From the cell containing the given text, extract its center point as (X, Y) coordinate. 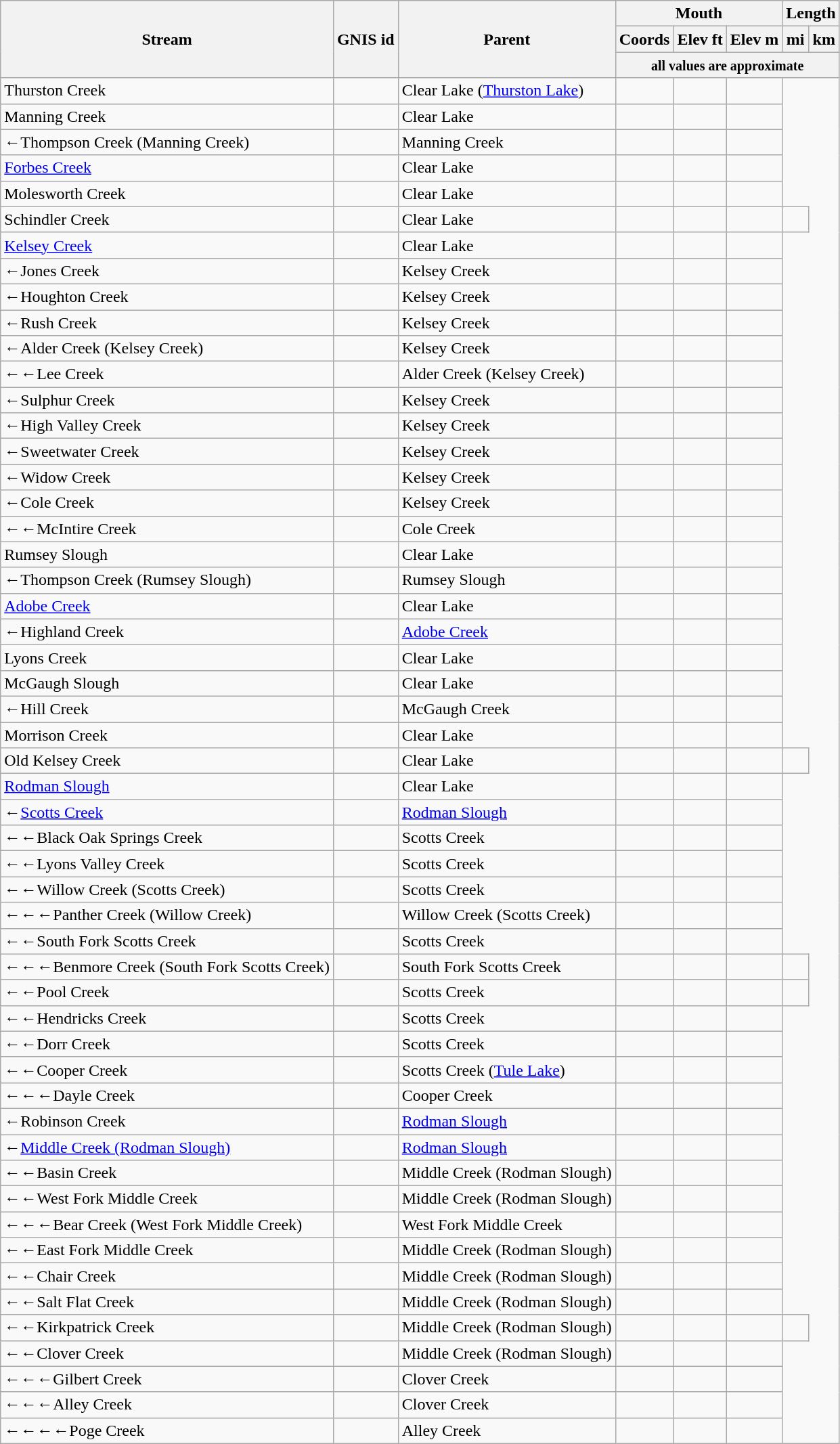
Stream (167, 39)
←←Lyons Valley Creek (167, 864)
Willow Creek (Scotts Creek) (506, 915)
←Middle Creek (Rodman Slough) (167, 1147)
←Sulphur Creek (167, 400)
←←←Dayle Creek (167, 1095)
Cole Creek (506, 529)
←Cole Creek (167, 503)
Alley Creek (506, 1430)
km (824, 39)
Length (811, 14)
←Houghton Creek (167, 297)
←←←←Poge Creek (167, 1430)
←←←Benmore Creek (South Fork Scotts Creek) (167, 967)
West Fork Middle Creek (506, 1225)
McGaugh Slough (167, 683)
←←Basin Creek (167, 1173)
←←Lee Creek (167, 374)
←Alder Creek (Kelsey Creek) (167, 349)
Mouth (699, 14)
McGaugh Creek (506, 709)
←Scotts Creek (167, 812)
Old Kelsey Creek (167, 761)
←←McIntire Creek (167, 529)
Parent (506, 39)
←←Salt Flat Creek (167, 1302)
←←Clover Creek (167, 1353)
←←West Fork Middle Creek (167, 1199)
Forbes Creek (167, 168)
←Jones Creek (167, 271)
←High Valley Creek (167, 426)
←←Pool Creek (167, 992)
Molesworth Creek (167, 194)
Thurston Creek (167, 91)
←←←Panther Creek (Willow Creek) (167, 915)
←←Cooper Creek (167, 1070)
←←Hendricks Creek (167, 1018)
←Highland Creek (167, 632)
mi (796, 39)
GNIS id (366, 39)
←←Dorr Creek (167, 1044)
Alder Creek (Kelsey Creek) (506, 374)
←←Kirkpatrick Creek (167, 1328)
Coords (644, 39)
←Thompson Creek (Manning Creek) (167, 142)
Elev ft (700, 39)
←←South Fork Scotts Creek (167, 941)
←Rush Creek (167, 323)
Clear Lake (Thurston Lake) (506, 91)
Elev m (754, 39)
←Robinson Creek (167, 1121)
Lyons Creek (167, 657)
Scotts Creek (Tule Lake) (506, 1070)
Cooper Creek (506, 1095)
←←Chair Creek (167, 1276)
South Fork Scotts Creek (506, 967)
←←Black Oak Springs Creek (167, 838)
Morrison Creek (167, 735)
Schindler Creek (167, 219)
←←Willow Creek (Scotts Creek) (167, 890)
←←←Gilbert Creek (167, 1379)
←←←Alley Creek (167, 1405)
←Sweetwater Creek (167, 452)
←←←Bear Creek (West Fork Middle Creek) (167, 1225)
←Thompson Creek (Rumsey Slough) (167, 580)
←Widow Creek (167, 477)
all values are approximate (727, 65)
←Hill Creek (167, 709)
←←East Fork Middle Creek (167, 1250)
